Provide the [X, Y] coordinate of the cell's center where the given text is located.  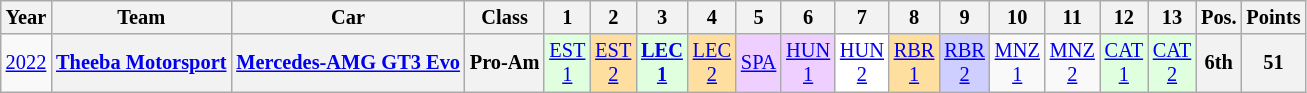
RBR1 [914, 63]
EST1 [567, 63]
MNZ1 [1018, 63]
2022 [26, 63]
7 [862, 17]
CAT1 [1124, 63]
Car [348, 17]
10 [1018, 17]
9 [964, 17]
CAT2 [1172, 63]
Theeba Motorsport [141, 63]
2 [613, 17]
4 [712, 17]
8 [914, 17]
11 [1072, 17]
Mercedes-AMG GT3 Evo [348, 63]
6 [808, 17]
Points [1273, 17]
13 [1172, 17]
EST2 [613, 63]
Pro-Am [505, 63]
6th [1218, 63]
HUN2 [862, 63]
1 [567, 17]
Class [505, 17]
LEC2 [712, 63]
5 [758, 17]
12 [1124, 17]
LEC1 [662, 63]
SPA [758, 63]
3 [662, 17]
51 [1273, 63]
Year [26, 17]
RBR2 [964, 63]
MNZ2 [1072, 63]
Team [141, 17]
Pos. [1218, 17]
HUN1 [808, 63]
